Scan for the cell matching the given text and deliver its [x, y] coordinate at center. 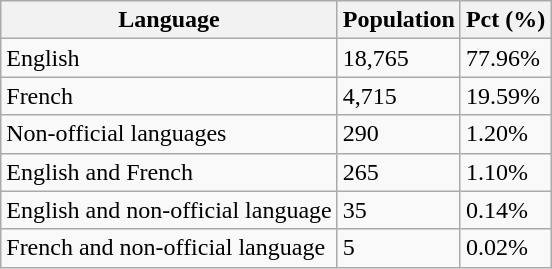
French [170, 96]
265 [398, 172]
Non-official languages [170, 134]
18,765 [398, 58]
4,715 [398, 96]
Pct (%) [505, 20]
English and non-official language [170, 210]
35 [398, 210]
290 [398, 134]
19.59% [505, 96]
English and French [170, 172]
1.10% [505, 172]
1.20% [505, 134]
French and non-official language [170, 248]
Language [170, 20]
0.14% [505, 210]
Population [398, 20]
5 [398, 248]
0.02% [505, 248]
English [170, 58]
77.96% [505, 58]
